Detect which cell encompasses the target text, then output its (X, Y) center coordinate. 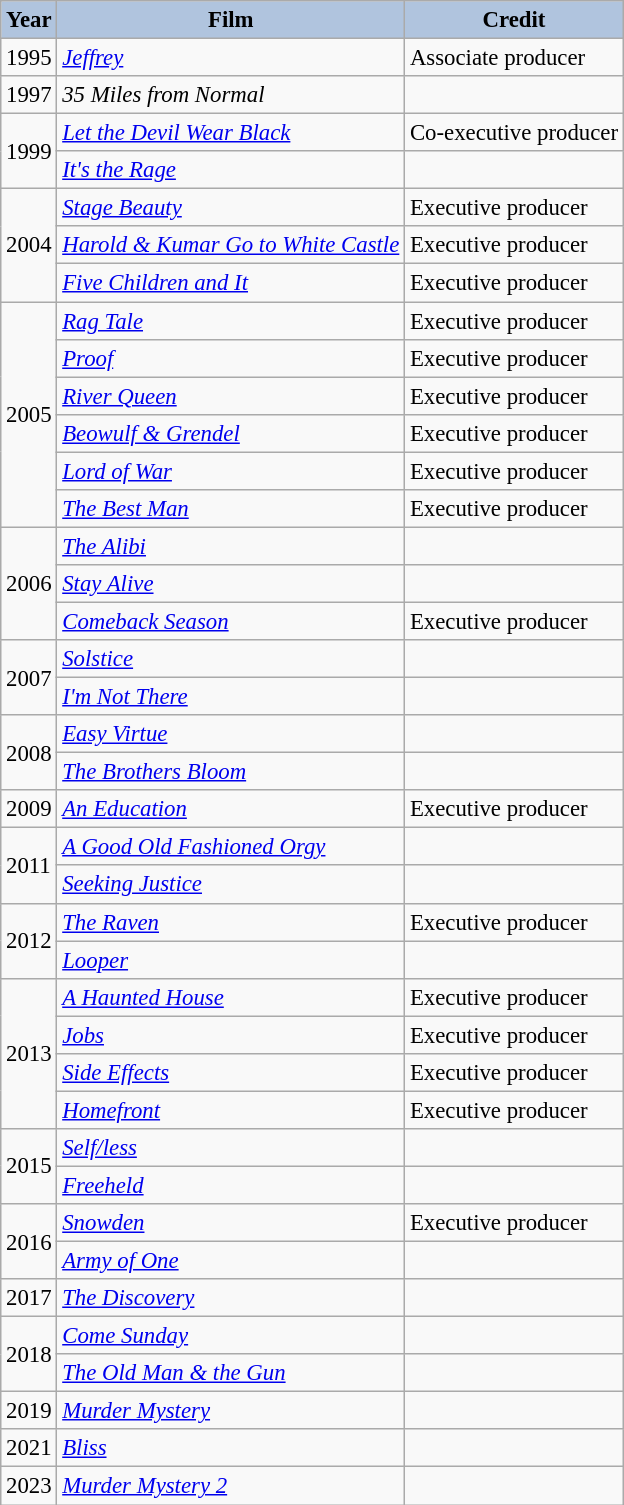
It's the Rage (231, 170)
1999 (29, 152)
The Discovery (231, 1298)
I'm Not There (231, 697)
Jobs (231, 1035)
2017 (29, 1298)
Film (231, 20)
The Old Man & the Gun (231, 1373)
Looper (231, 960)
The Alibi (231, 546)
Beowulf & Grendel (231, 433)
Jeffrey (231, 58)
A Good Old Fashioned Orgy (231, 847)
2015 (29, 1166)
2006 (29, 584)
Murder Mystery (231, 1411)
Co-executive producer (514, 133)
Harold & Kumar Go to White Castle (231, 245)
Snowden (231, 1223)
Stage Beauty (231, 208)
2008 (29, 752)
Army of One (231, 1261)
1995 (29, 58)
2012 (29, 940)
Seeking Justice (231, 885)
2019 (29, 1411)
Solstice (231, 659)
Let the Devil Wear Black (231, 133)
Bliss (231, 1449)
Proof (231, 358)
Murder Mystery 2 (231, 1486)
Stay Alive (231, 584)
River Queen (231, 396)
Easy Virtue (231, 734)
1997 (29, 95)
Come Sunday (231, 1336)
2004 (29, 246)
An Education (231, 809)
The Best Man (231, 509)
Five Children and It (231, 283)
A Haunted House (231, 997)
The Brothers Bloom (231, 772)
35 Miles from Normal (231, 95)
2018 (29, 1354)
Associate producer (514, 58)
2023 (29, 1486)
Comeback Season (231, 621)
Homefront (231, 1110)
2016 (29, 1242)
Self/less (231, 1148)
2009 (29, 809)
2007 (29, 678)
The Raven (231, 922)
Year (29, 20)
2013 (29, 1053)
Lord of War (231, 471)
2005 (29, 415)
Rag Tale (231, 321)
2021 (29, 1449)
2011 (29, 866)
Credit (514, 20)
Freeheld (231, 1185)
Side Effects (231, 1073)
